Search for the cell housing the specified text and yield its [X, Y] center coordinate. 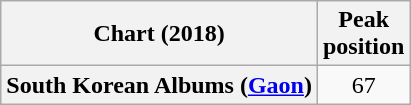
Peakposition [363, 34]
Chart (2018) [160, 34]
South Korean Albums (Gaon) [160, 85]
67 [363, 85]
